From the cell containing the given text, extract its center point as (x, y) coordinate. 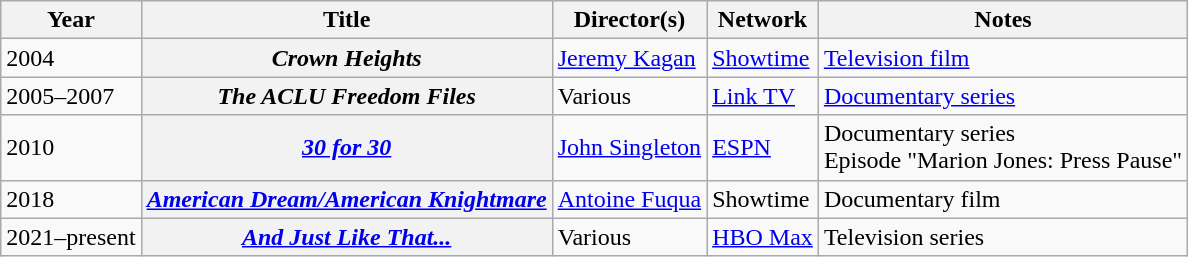
2010 (71, 148)
2018 (71, 199)
And Just Like That... (346, 237)
Notes (1002, 20)
Television film (1002, 58)
2004 (71, 58)
Jeremy Kagan (629, 58)
30 for 30 (346, 148)
Documentary seriesEpisode "Marion Jones: Press Pause" (1002, 148)
Link TV (763, 96)
2021–present (71, 237)
HBO Max (763, 237)
Network (763, 20)
Antoine Fuqua (629, 199)
John Singleton (629, 148)
Documentary film (1002, 199)
The ACLU Freedom Files (346, 96)
Year (71, 20)
American Dream/American Knightmare (346, 199)
2005–2007 (71, 96)
Documentary series (1002, 96)
Title (346, 20)
Television series (1002, 237)
ESPN (763, 148)
Director(s) (629, 20)
Crown Heights (346, 58)
